Find where the given text appears and provide that cell's center as (x, y) coordinate. 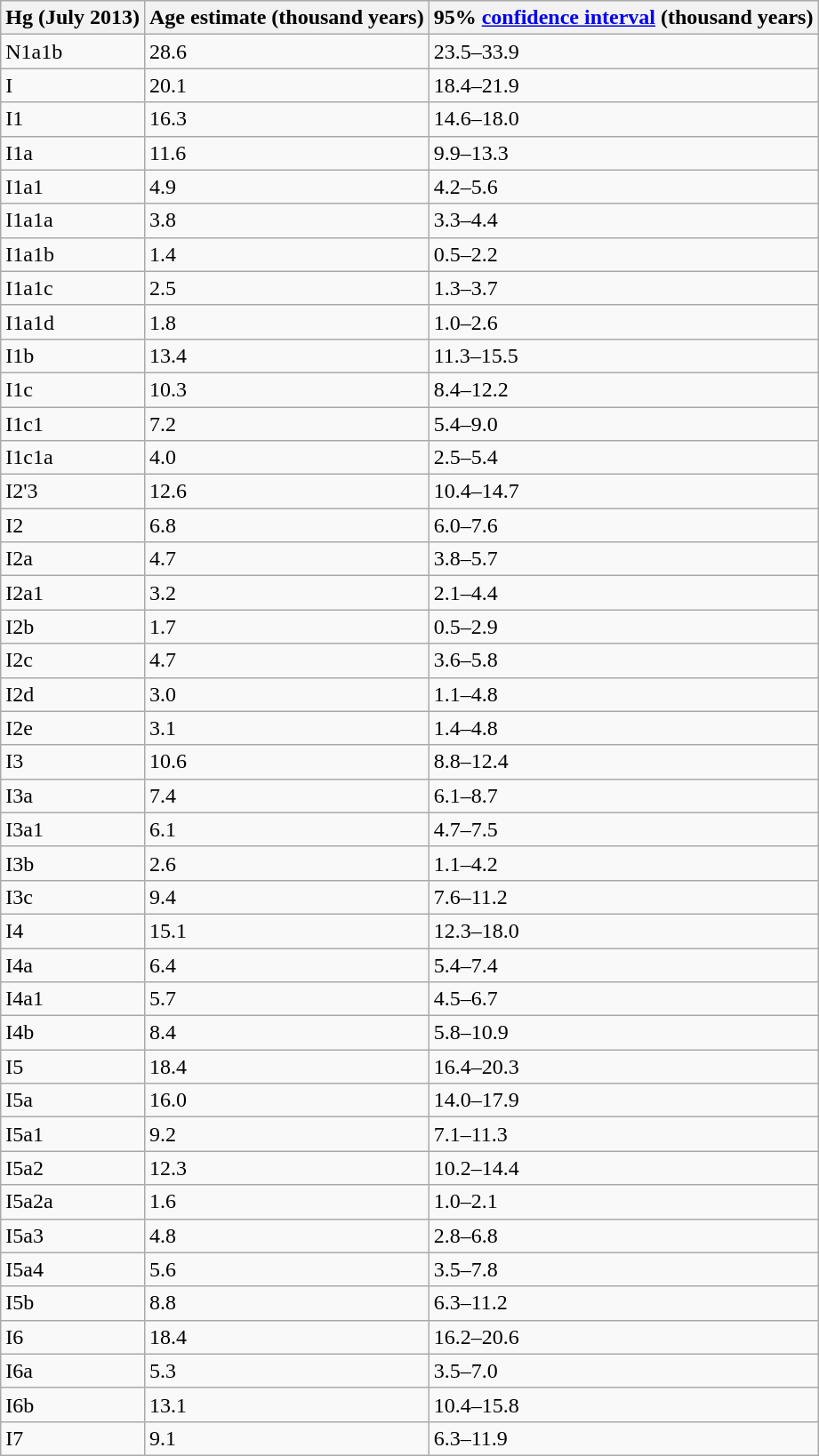
4.0 (286, 458)
95% confidence interval (thousand years) (623, 18)
11.6 (286, 153)
8.4–12.2 (623, 389)
2.1–4.4 (623, 593)
I1a (73, 153)
3.2 (286, 593)
I2a1 (73, 593)
I2 (73, 525)
2.5–5.4 (623, 458)
7.2 (286, 424)
I7 (73, 1438)
1.4–4.8 (623, 728)
I1c1a (73, 458)
12.3–18.0 (623, 931)
9.1 (286, 1438)
6.3–11.2 (623, 1303)
6.0–7.6 (623, 525)
0.5–2.9 (623, 627)
I5a2a (73, 1202)
3.8 (286, 220)
5.3 (286, 1371)
I5a3 (73, 1236)
6.1–8.7 (623, 796)
9.4 (286, 897)
Age estimate (thousand years) (286, 18)
5.6 (286, 1269)
5.4–7.4 (623, 964)
7.6–11.2 (623, 897)
I5 (73, 1067)
I2c (73, 660)
I1c1 (73, 424)
I2d (73, 694)
5.7 (286, 999)
3.1 (286, 728)
I1b (73, 356)
14.0–17.9 (623, 1100)
6.3–11.9 (623, 1438)
2.8–6.8 (623, 1236)
I4 (73, 931)
3.0 (286, 694)
I1 (73, 119)
I5a2 (73, 1168)
I2a (73, 559)
9.9–13.3 (623, 153)
15.1 (286, 931)
I3c (73, 897)
12.3 (286, 1168)
2.5 (286, 288)
I1a1d (73, 322)
I4b (73, 1033)
4.7–7.5 (623, 829)
6.1 (286, 829)
I3a1 (73, 829)
3.5–7.0 (623, 1371)
I4a1 (73, 999)
I2'3 (73, 492)
8.8 (286, 1303)
4.8 (286, 1236)
7.4 (286, 796)
I3a (73, 796)
18.4–21.9 (623, 85)
4.5–6.7 (623, 999)
8.4 (286, 1033)
6.4 (286, 964)
5.4–9.0 (623, 424)
1.8 (286, 322)
I1a1b (73, 254)
16.0 (286, 1100)
I6b (73, 1404)
12.6 (286, 492)
I4a (73, 964)
I (73, 85)
9.2 (286, 1134)
I6 (73, 1337)
8.8–12.4 (623, 762)
1.1–4.2 (623, 863)
16.2–20.6 (623, 1337)
1.1–4.8 (623, 694)
1.4 (286, 254)
3.8–5.7 (623, 559)
I1c (73, 389)
4.9 (286, 187)
1.7 (286, 627)
7.1–11.3 (623, 1134)
1.6 (286, 1202)
2.6 (286, 863)
I1a1 (73, 187)
4.2–5.6 (623, 187)
I3 (73, 762)
I6a (73, 1371)
10.6 (286, 762)
I5b (73, 1303)
I5a4 (73, 1269)
1.0–2.6 (623, 322)
I3b (73, 863)
23.5–33.9 (623, 52)
16.4–20.3 (623, 1067)
1.0–2.1 (623, 1202)
3.6–5.8 (623, 660)
Hg (July 2013) (73, 18)
I1a1a (73, 220)
I1a1c (73, 288)
I5a1 (73, 1134)
28.6 (286, 52)
I2b (73, 627)
20.1 (286, 85)
16.3 (286, 119)
14.6–18.0 (623, 119)
3.3–4.4 (623, 220)
5.8–10.9 (623, 1033)
I5a (73, 1100)
6.8 (286, 525)
0.5–2.2 (623, 254)
10.4–14.7 (623, 492)
11.3–15.5 (623, 356)
10.4–15.8 (623, 1404)
10.2–14.4 (623, 1168)
I2e (73, 728)
N1a1b (73, 52)
13.1 (286, 1404)
3.5–7.8 (623, 1269)
1.3–3.7 (623, 288)
10.3 (286, 389)
13.4 (286, 356)
